Detect which cell encompasses the target text, then output its (x, y) center coordinate. 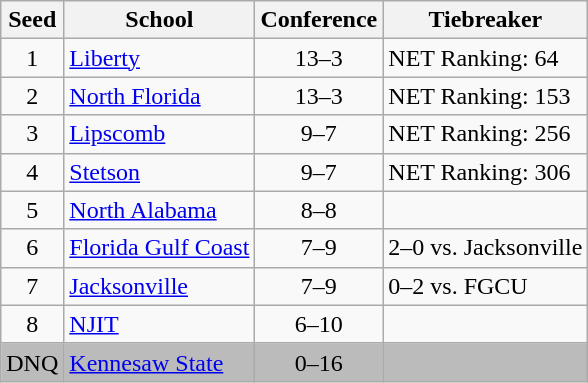
DNQ (32, 362)
Conference (319, 20)
NET Ranking: 153 (486, 96)
School (160, 20)
1 (32, 58)
8–8 (319, 210)
Seed (32, 20)
NJIT (160, 324)
Lipscomb (160, 134)
NET Ranking: 256 (486, 134)
Kennesaw State (160, 362)
North Alabama (160, 210)
Florida Gulf Coast (160, 248)
Liberty (160, 58)
2 (32, 96)
0–2 vs. FGCU (486, 286)
6–10 (319, 324)
4 (32, 172)
5 (32, 210)
8 (32, 324)
Jacksonville (160, 286)
NET Ranking: 64 (486, 58)
3 (32, 134)
NET Ranking: 306 (486, 172)
Stetson (160, 172)
0–16 (319, 362)
2–0 vs. Jacksonville (486, 248)
7 (32, 286)
North Florida (160, 96)
6 (32, 248)
Tiebreaker (486, 20)
